Provide the (x, y) coordinate of the cell's center where the given text is located.  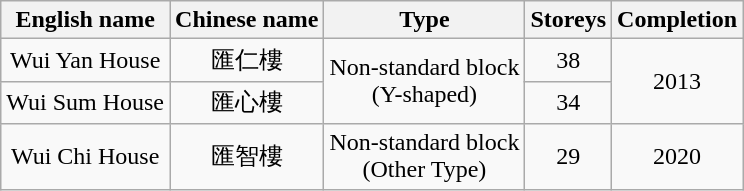
Wui Yan House (86, 60)
29 (568, 156)
Storeys (568, 20)
匯心樓 (247, 102)
English name (86, 20)
Non-standard block(Other Type) (424, 156)
Non-standard block(Y-shaped) (424, 82)
Wui Chi House (86, 156)
Wui Sum House (86, 102)
匯仁樓 (247, 60)
Type (424, 20)
Completion (678, 20)
Chinese name (247, 20)
38 (568, 60)
34 (568, 102)
匯智樓 (247, 156)
2013 (678, 82)
2020 (678, 156)
